Find where the given text appears and provide that cell's center as [X, Y] coordinate. 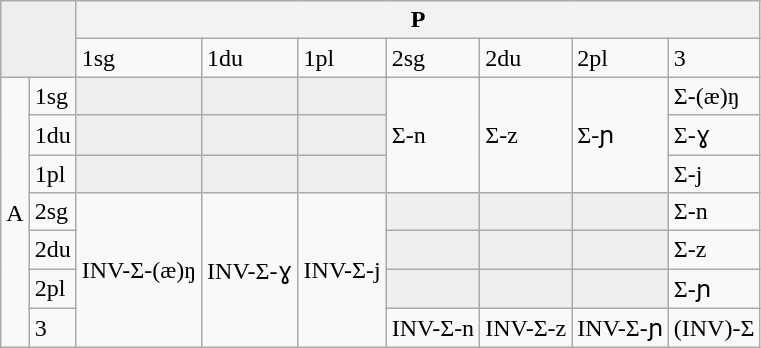
(INV)-Σ [714, 328]
INV-Σ-(æ)ŋ [138, 270]
INV-Σ-n [432, 328]
P [418, 20]
INV-Σ-ɲ [620, 328]
INV-Σ-ɣ [250, 270]
INV-Σ-j [342, 270]
Σ-(æ)ŋ [714, 96]
INV-Σ-z [526, 328]
Σ-ɣ [714, 135]
A [15, 212]
Σ-j [714, 173]
